Return the (X, Y) coordinate for the center point of the cell that contains the specified text.  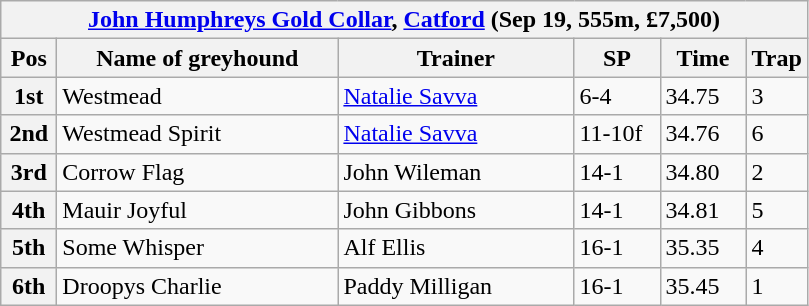
Westmead (198, 96)
34.75 (703, 96)
34.76 (703, 134)
6th (29, 286)
Name of greyhound (198, 58)
Some Whisper (198, 248)
John Gibbons (456, 210)
2nd (29, 134)
1 (776, 286)
Paddy Milligan (456, 286)
Alf Ellis (456, 248)
3 (776, 96)
34.81 (703, 210)
Time (703, 58)
SP (617, 58)
Corrow Flag (198, 172)
5th (29, 248)
34.80 (703, 172)
4th (29, 210)
Pos (29, 58)
3rd (29, 172)
Trainer (456, 58)
John Wileman (456, 172)
35.45 (703, 286)
6 (776, 134)
1st (29, 96)
Droopys Charlie (198, 286)
2 (776, 172)
11-10f (617, 134)
6-4 (617, 96)
4 (776, 248)
5 (776, 210)
Mauir Joyful (198, 210)
35.35 (703, 248)
Westmead Spirit (198, 134)
Trap (776, 58)
John Humphreys Gold Collar, Catford (Sep 19, 555m, £7,500) (404, 20)
